Pinpoint the cell where the given text exists, returning its (X, Y) midpoint coordinate. 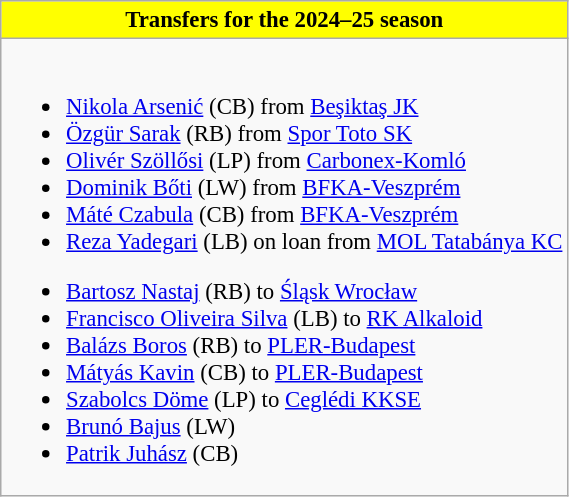
Transfers for the 2024–25 season (284, 20)
